From the cell containing the given text, extract its center point as (x, y) coordinate. 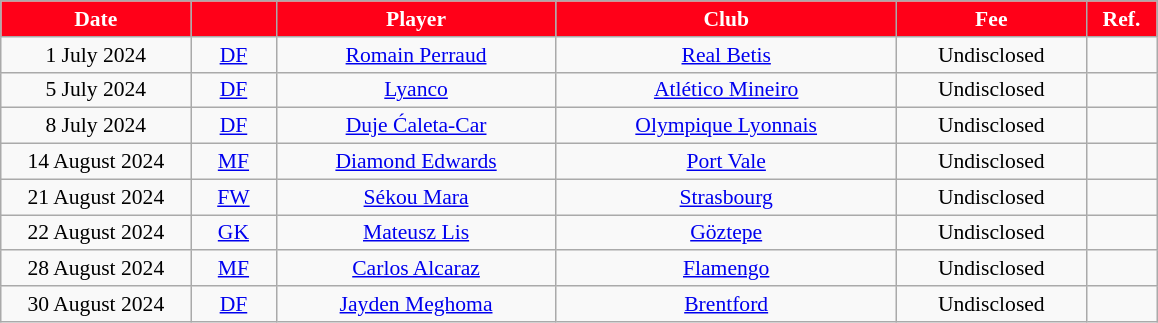
Club (726, 19)
5 July 2024 (96, 90)
Atlético Mineiro (726, 90)
14 August 2024 (96, 162)
Sékou Mara (416, 197)
Romain Perraud (416, 55)
8 July 2024 (96, 126)
GK (234, 233)
Real Betis (726, 55)
Ref. (1121, 19)
1 July 2024 (96, 55)
Lyanco (416, 90)
30 August 2024 (96, 304)
FW (234, 197)
Flamengo (726, 269)
Mateusz Lis (416, 233)
Duje Ćaleta-Car (416, 126)
Date (96, 19)
Carlos Alcaraz (416, 269)
Jayden Meghoma (416, 304)
Fee (991, 19)
Olympique Lyonnais (726, 126)
Strasbourg (726, 197)
21 August 2024 (96, 197)
Port Vale (726, 162)
22 August 2024 (96, 233)
28 August 2024 (96, 269)
Brentford (726, 304)
Göztepe (726, 233)
Player (416, 19)
Diamond Edwards (416, 162)
